Return the [x, y] coordinate for the center point of the cell that contains the specified text.  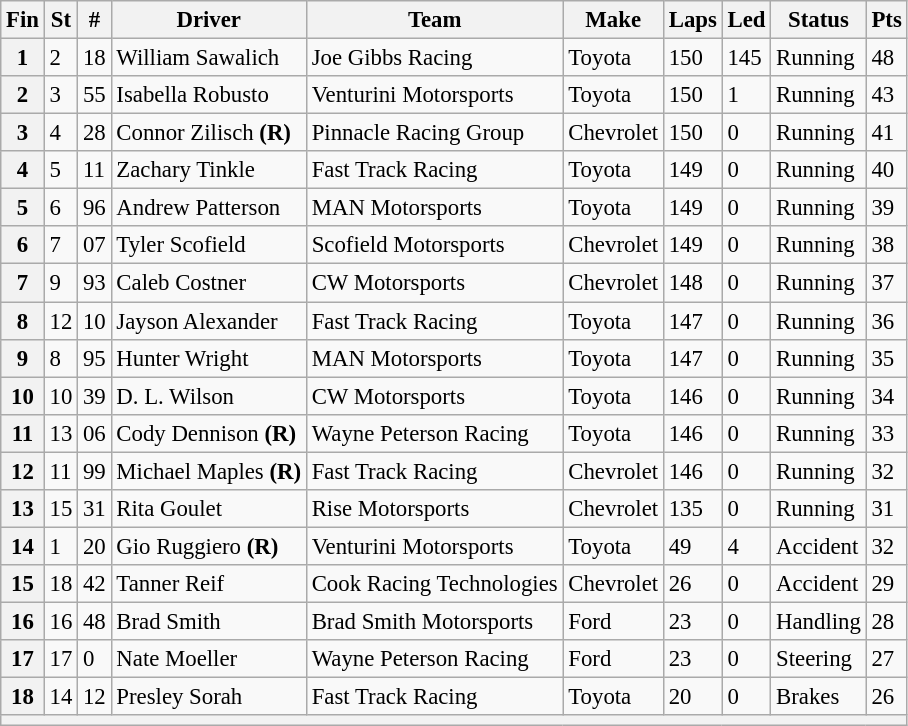
55 [94, 95]
34 [886, 396]
Steering [818, 659]
Gio Ruggiero (R) [208, 546]
99 [94, 471]
Connor Zilisch (R) [208, 133]
Tanner Reif [208, 584]
Cody Dennison (R) [208, 433]
Scofield Motorsports [434, 245]
Handling [818, 621]
Zachary Tinkle [208, 170]
Rita Goulet [208, 509]
27 [886, 659]
29 [886, 584]
Brakes [818, 697]
145 [746, 58]
Joe Gibbs Racing [434, 58]
40 [886, 170]
Brad Smith Motorsports [434, 621]
Tyler Scofield [208, 245]
42 [94, 584]
Driver [208, 20]
Isabella Robusto [208, 95]
49 [692, 546]
06 [94, 433]
# [94, 20]
35 [886, 358]
Jayson Alexander [208, 321]
Rise Motorsports [434, 509]
Team [434, 20]
D. L. Wilson [208, 396]
Pts [886, 20]
Andrew Patterson [208, 208]
Pinnacle Racing Group [434, 133]
43 [886, 95]
07 [94, 245]
38 [886, 245]
Michael Maples (R) [208, 471]
36 [886, 321]
93 [94, 283]
Hunter Wright [208, 358]
Caleb Costner [208, 283]
Laps [692, 20]
135 [692, 509]
Led [746, 20]
Nate Moeller [208, 659]
Presley Sorah [208, 697]
St [60, 20]
Brad Smith [208, 621]
Make [613, 20]
33 [886, 433]
41 [886, 133]
95 [94, 358]
96 [94, 208]
148 [692, 283]
William Sawalich [208, 58]
Status [818, 20]
Cook Racing Technologies [434, 584]
37 [886, 283]
Fin [23, 20]
